Return [X, Y] of the center of cell containing provided text 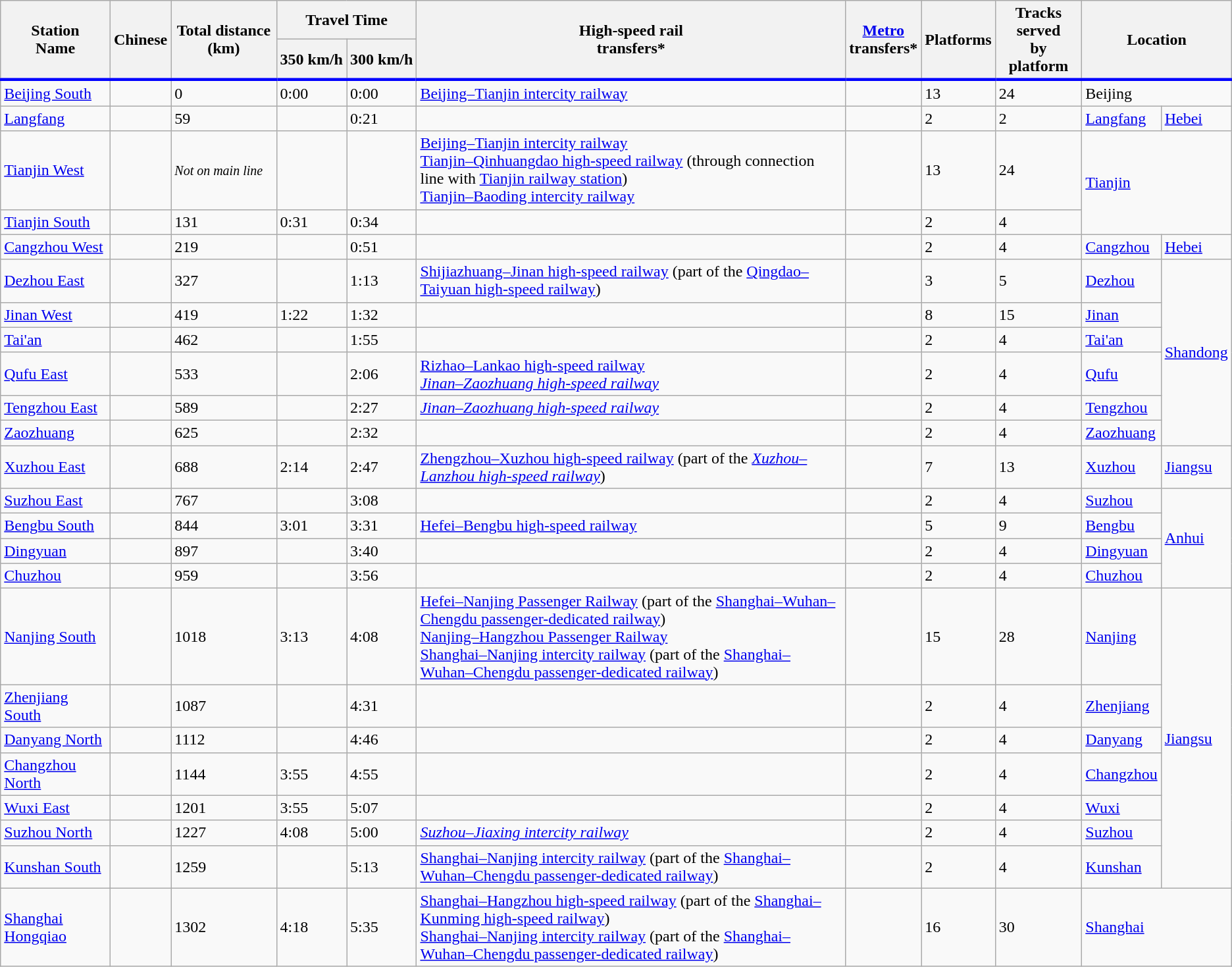
0:31 [311, 222]
844 [224, 526]
300 km/h [381, 59]
1302 [224, 927]
219 [224, 247]
Zhenjiang [1121, 706]
Kunshan [1121, 866]
Shanghai Hongqiao [55, 927]
Tianjin West [55, 170]
Metrotransfers* [883, 41]
Qufu [1121, 374]
Rizhao–Lankao high-speed railwayJinan–Zaozhuang high-speed railway [631, 374]
3:13 [311, 637]
897 [224, 551]
2:27 [381, 407]
327 [224, 280]
0:51 [381, 247]
Suzhou–Jiaxing intercity railway [631, 833]
Tracks servedby platform [1039, 41]
767 [224, 501]
Tianjin South [55, 222]
589 [224, 407]
Shandong [1196, 352]
3:56 [381, 576]
Nanjing South [55, 637]
Qufu East [55, 374]
Beijing–Tianjin intercity railway [631, 93]
1144 [224, 774]
3:01 [311, 526]
Jinan [1121, 315]
Nanjing [1121, 637]
0:34 [381, 222]
4:46 [381, 740]
1:13 [381, 280]
Changzhou [1121, 774]
5:35 [381, 927]
3:40 [381, 551]
5:07 [381, 808]
Danyang [1121, 740]
Jinan West [55, 315]
2:14 [311, 466]
Dezhou [1121, 280]
0 [224, 93]
350 km/h [311, 59]
Shanghai [1157, 927]
1018 [224, 637]
Bengbu [1121, 526]
Wuxi East [55, 808]
959 [224, 576]
419 [224, 315]
Hefei–Bengbu high-speed railway [631, 526]
1:22 [311, 315]
1227 [224, 833]
Wuxi [1121, 808]
Suzhou East [55, 501]
131 [224, 222]
2:32 [381, 432]
3:31 [381, 526]
Travel Time [346, 20]
StationName [55, 41]
462 [224, 340]
Kunshan South [55, 866]
Zhengzhou–Xuzhou high-speed railway (part of the Xuzhou–Lanzhou high-speed railway) [631, 466]
5:13 [381, 866]
Danyang North [55, 740]
Beijing South [55, 93]
High-speed railtransfers* [631, 41]
Dezhou East [55, 280]
Shijiazhuang–Jinan high-speed railway (part of the Qingdao–Taiyuan high-speed railway) [631, 280]
2:47 [381, 466]
28 [1039, 637]
Shanghai–Nanjing intercity railway (part of the Shanghai–Wuhan–Chengdu passenger-dedicated railway) [631, 866]
Anhui [1196, 538]
5:00 [381, 833]
Bengbu South [55, 526]
30 [1039, 927]
2:06 [381, 374]
Location [1157, 41]
1:32 [381, 315]
Beijing [1157, 93]
4:31 [381, 706]
1087 [224, 706]
Suzhou North [55, 833]
1259 [224, 866]
4:18 [311, 927]
16 [958, 927]
Cangzhou West [55, 247]
Not on main line [224, 170]
Zhenjiang South [55, 706]
533 [224, 374]
59 [224, 118]
3:08 [381, 501]
9 [1039, 526]
Tianjin [1157, 183]
Xuzhou [1121, 466]
625 [224, 432]
Changzhou North [55, 774]
Xuzhou East [55, 466]
7 [958, 466]
4:55 [381, 774]
8 [958, 315]
Cangzhou [1121, 247]
Tengzhou East [55, 407]
0:21 [381, 118]
688 [224, 466]
Chinese [140, 41]
1:55 [381, 340]
3 [958, 280]
Tengzhou [1121, 407]
1201 [224, 808]
Total distance (km) [224, 41]
Platforms [958, 41]
1112 [224, 740]
Jinan–Zaozhuang high-speed railway [631, 407]
